Return the (x, y) coordinate for the center point of the cell that contains the specified text.  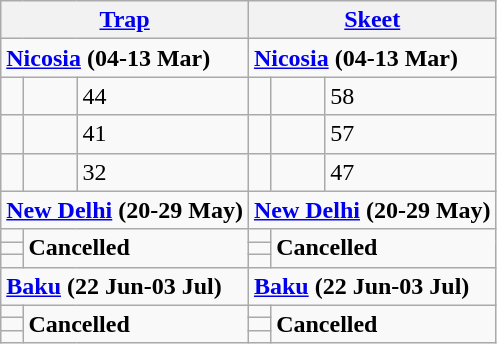
41 (162, 134)
Skeet (372, 20)
57 (410, 134)
44 (162, 96)
32 (162, 172)
58 (410, 96)
Trap (125, 20)
47 (410, 172)
